Detect which cell encompasses the target text, then output its [X, Y] center coordinate. 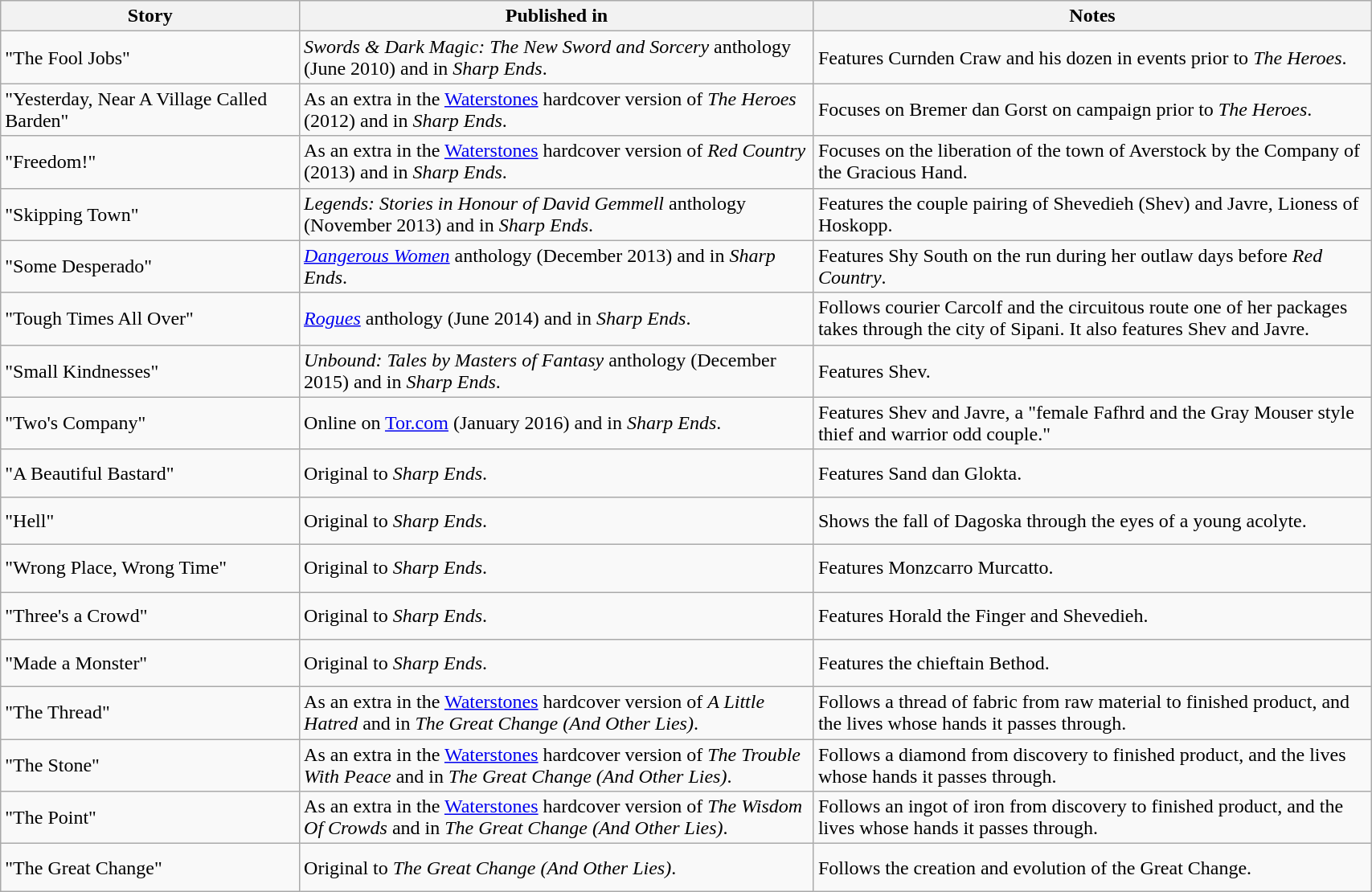
Follows courier Carcolf and the circuitous route one of her packages takes through the city of Sipani. It also features Shev and Javre. [1091, 318]
"Small Kindnesses" [150, 371]
Follows a diamond from discovery to finished product, and the lives whose hands it passes through. [1091, 765]
"The Point" [150, 818]
"Two's Company" [150, 423]
Features Monzcarro Murcatto. [1091, 567]
As an extra in the Waterstones hardcover version of The Heroes (2012) and in Sharp Ends. [557, 109]
Published in [557, 16]
"A Beautiful Bastard" [150, 473]
Features Horald the Finger and Shevedieh. [1091, 616]
Original to The Great Change (And Other Lies). [557, 868]
"Hell" [150, 521]
"Tough Times All Over" [150, 318]
"The Fool Jobs" [150, 58]
"Made a Monster" [150, 664]
"Wrong Place, Wrong Time" [150, 567]
Follows a thread of fabric from raw material to finished product, and the lives whose hands it passes through. [1091, 714]
"Some Desperado" [150, 267]
"Yesterday, Near A Village Called Barden" [150, 109]
Focuses on Bremer dan Gorst on campaign prior to The Heroes. [1091, 109]
"Freedom!" [150, 162]
Features the chieftain Bethod. [1091, 664]
Online on Tor.com (January 2016) and in Sharp Ends. [557, 423]
Features Shy South on the run during her outlaw days before Red Country. [1091, 267]
Swords & Dark Magic: The New Sword and Sorcery anthology (June 2010) and in Sharp Ends. [557, 58]
Features Curnden Craw and his dozen in events prior to The Heroes. [1091, 58]
As an extra in the Waterstones hardcover version of A Little Hatred and in The Great Change (And Other Lies). [557, 714]
"The Stone" [150, 765]
Unbound: Tales by Masters of Fantasy anthology (December 2015) and in Sharp Ends. [557, 371]
As an extra in the Waterstones hardcover version of The Wisdom Of Crowds and in The Great Change (And Other Lies). [557, 818]
"The Thread" [150, 714]
Rogues anthology (June 2014) and in Sharp Ends. [557, 318]
"Three's a Crowd" [150, 616]
Shows the fall of Dagoska through the eyes of a young acolyte. [1091, 521]
Dangerous Women anthology (December 2013) and in Sharp Ends. [557, 267]
As an extra in the Waterstones hardcover version of The Trouble With Peace and in The Great Change (And Other Lies). [557, 765]
Legends: Stories in Honour of David Gemmell anthology (November 2013) and in Sharp Ends. [557, 214]
As an extra in the Waterstones hardcover version of Red Country (2013) and in Sharp Ends. [557, 162]
Focuses on the liberation of the town of Averstock by the Company of the Gracious Hand. [1091, 162]
Features the couple pairing of Shevedieh (Shev) and Javre, Lioness of Hoskopp. [1091, 214]
Follows an ingot of iron from discovery to finished product, and the lives whose hands it passes through. [1091, 818]
"The Great Change" [150, 868]
Features Shev. [1091, 371]
Features Sand dan Glokta. [1091, 473]
Notes [1091, 16]
Story [150, 16]
Follows the creation and evolution of the Great Change. [1091, 868]
Features Shev and Javre, a "female Fafhrd and the Gray Mouser style thief and warrior odd couple." [1091, 423]
"Skipping Town" [150, 214]
